Scan for the cell matching the given text and deliver its (x, y) coordinate at center. 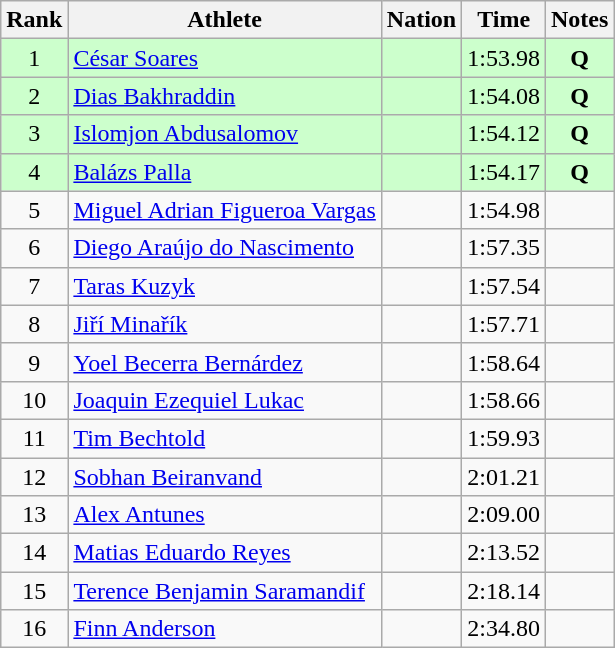
Nation (421, 20)
13 (34, 515)
15 (34, 591)
Terence Benjamin Saramandif (224, 591)
6 (34, 248)
Sobhan Beiranvand (224, 477)
1:57.71 (504, 324)
1:58.64 (504, 362)
1:54.12 (504, 134)
3 (34, 134)
César Soares (224, 58)
5 (34, 210)
7 (34, 286)
2:01.21 (504, 477)
Alex Antunes (224, 515)
8 (34, 324)
1:54.98 (504, 210)
10 (34, 400)
14 (34, 553)
2 (34, 96)
12 (34, 477)
9 (34, 362)
1:59.93 (504, 438)
Dias Bakhraddin (224, 96)
Taras Kuzyk (224, 286)
Tim Bechtold (224, 438)
Notes (579, 20)
Rank (34, 20)
Yoel Becerra Bernárdez (224, 362)
Diego Araújo do Nascimento (224, 248)
1:57.54 (504, 286)
2:18.14 (504, 591)
1 (34, 58)
Athlete (224, 20)
1:54.17 (504, 172)
Time (504, 20)
1:54.08 (504, 96)
Balázs Palla (224, 172)
16 (34, 629)
1:58.66 (504, 400)
2:13.52 (504, 553)
1:53.98 (504, 58)
Matias Eduardo Reyes (224, 553)
11 (34, 438)
Miguel Adrian Figueroa Vargas (224, 210)
Islomjon Abdusalomov (224, 134)
Jiří Minařík (224, 324)
Joaquin Ezequiel Lukac (224, 400)
Finn Anderson (224, 629)
2:34.80 (504, 629)
4 (34, 172)
2:09.00 (504, 515)
1:57.35 (504, 248)
